Identify which cell holds the provided text, then report its [x, y] central coordinate. 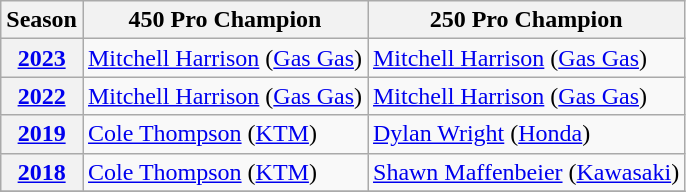
2019 [42, 134]
450 Pro Champion [224, 20]
2023 [42, 58]
2022 [42, 96]
Dylan Wright (Honda) [526, 134]
Shawn Maffenbeier (Kawasaki) [526, 172]
2018 [42, 172]
Season [42, 20]
250 Pro Champion [526, 20]
